Provide the [x, y] coordinate of the cell's center where the given text is located.  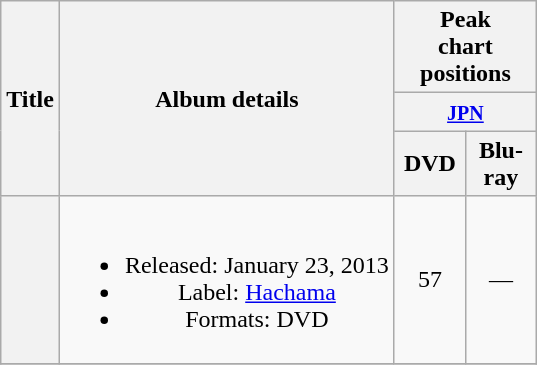
57 [430, 280]
Title [30, 98]
Peak chart positions [465, 47]
Album details [226, 98]
DVD [430, 164]
JPN [465, 112]
Blu-ray [500, 164]
— [500, 280]
Released: January 23, 2013Label: HachamaFormats: DVD [226, 280]
